From the cell containing the given text, extract its center point as (X, Y) coordinate. 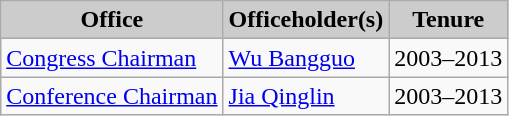
Officeholder(s) (306, 20)
Conference Chairman (112, 96)
Congress Chairman (112, 58)
Office (112, 20)
Jia Qinglin (306, 96)
Tenure (448, 20)
Wu Bangguo (306, 58)
